Detect which cell encompasses the target text, then output its [X, Y] center coordinate. 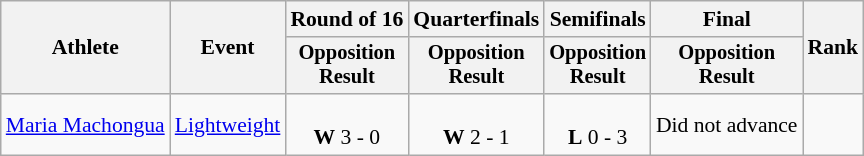
Maria Machongua [86, 124]
Final [727, 19]
Event [228, 48]
Did not advance [727, 124]
Round of 16 [346, 19]
Semifinals [598, 19]
L 0 - 3 [598, 124]
W 3 - 0 [346, 124]
Quarterfinals [476, 19]
W 2 - 1 [476, 124]
Rank [832, 48]
Athlete [86, 48]
Lightweight [228, 124]
